Return (X, Y) of the center of cell containing provided text 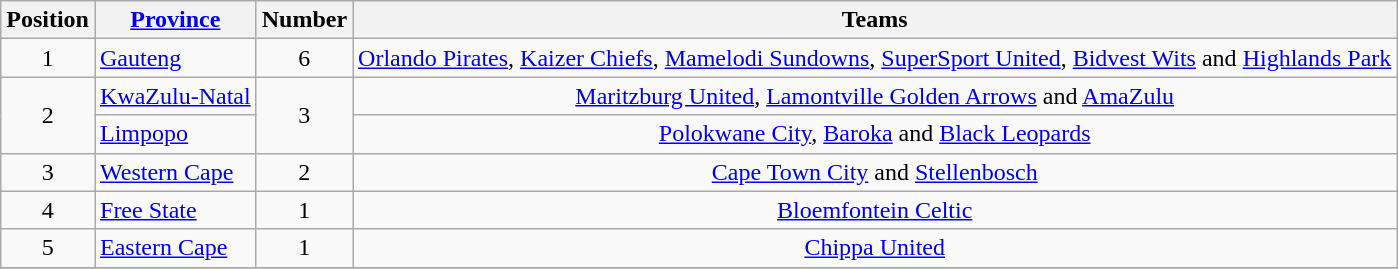
4 (48, 210)
Maritzburg United, Lamontville Golden Arrows and AmaZulu (875, 96)
Polokwane City, Baroka and Black Leopards (875, 134)
KwaZulu-Natal (175, 96)
Number (304, 20)
6 (304, 58)
Bloemfontein Celtic (875, 210)
Free State (175, 210)
Orlando Pirates, Kaizer Chiefs, Mamelodi Sundowns, SuperSport United, Bidvest Wits and Highlands Park (875, 58)
5 (48, 248)
Gauteng (175, 58)
Province (175, 20)
Eastern Cape (175, 248)
Cape Town City and Stellenbosch (875, 172)
Teams (875, 20)
Limpopo (175, 134)
Western Cape (175, 172)
Chippa United (875, 248)
Position (48, 20)
